Search for the cell housing the specified text and yield its (x, y) center coordinate. 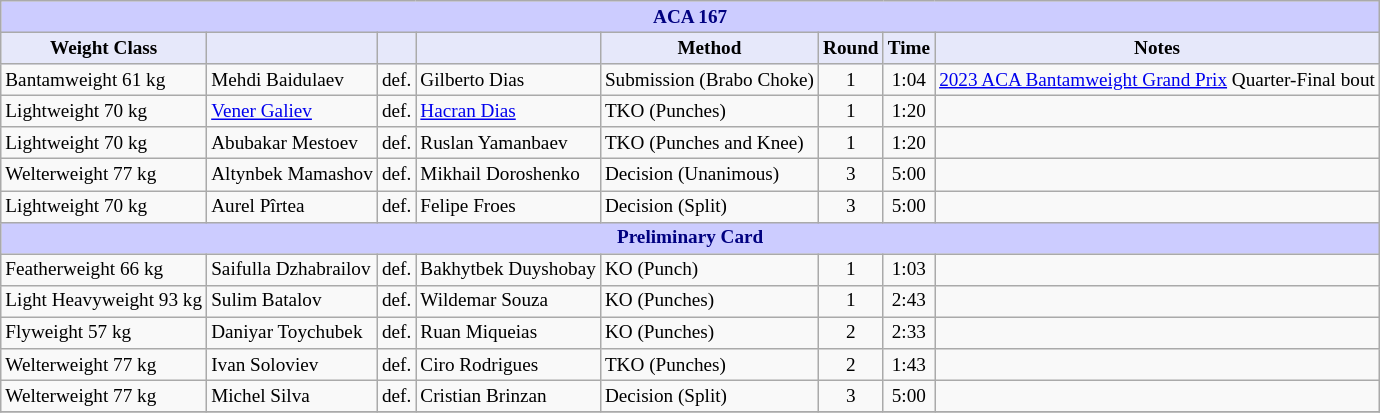
Ivan Soloviev (292, 365)
Notes (1158, 48)
Gilberto Dias (508, 80)
Aurel Pîrtea (292, 206)
Weight Class (104, 48)
Vener Galiev (292, 111)
Bakhytbek Duyshobay (508, 270)
Light Heavyweight 93 kg (104, 301)
2023 ACA Bantamweight Grand Prix Quarter-Final bout (1158, 80)
Bantamweight 61 kg (104, 80)
Mehdi Baidulaev (292, 80)
Preliminary Card (690, 238)
Felipe Froes (508, 206)
Time (908, 48)
Submission (Brabo Choke) (709, 80)
Ruan Miqueias (508, 333)
Hacran Dias (508, 111)
Decision (Unanimous) (709, 175)
Daniyar Toychubek (292, 333)
2:43 (908, 301)
1:43 (908, 365)
Abubakar Mestoev (292, 143)
Altynbek Mamashov (292, 175)
Round (850, 48)
Saifulla Dzhabrailov (292, 270)
TKO (Punches and Knee) (709, 143)
KO (Punch) (709, 270)
1:04 (908, 80)
Cristian Brinzan (508, 396)
Michel Silva (292, 396)
Ciro Rodrigues (508, 365)
Ruslan Yamanbaev (508, 143)
Featherweight 66 kg (104, 270)
Wildemar Souza (508, 301)
Sulim Batalov (292, 301)
Method (709, 48)
1:03 (908, 270)
ACA 167 (690, 17)
Mikhail Doroshenko (508, 175)
Flyweight 57 kg (104, 333)
2:33 (908, 333)
